Find where the given text appears and provide that cell's center as (x, y) coordinate. 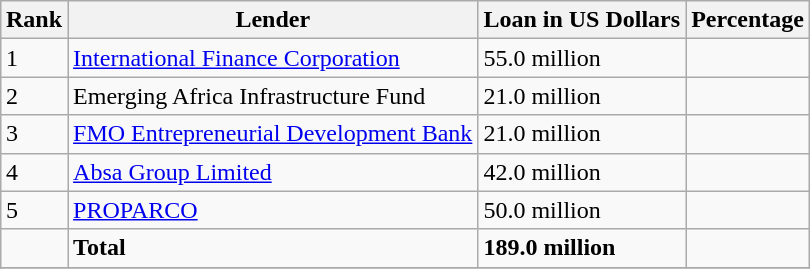
Total (273, 248)
Percentage (748, 20)
PROPARCO (273, 210)
Emerging Africa Infrastructure Fund (273, 96)
50.0 million (582, 210)
Absa Group Limited (273, 172)
3 (34, 134)
FMO Entrepreneurial Development Bank (273, 134)
4 (34, 172)
42.0 million (582, 172)
International Finance Corporation (273, 58)
189.0 million (582, 248)
Lender (273, 20)
2 (34, 96)
1 (34, 58)
5 (34, 210)
Rank (34, 20)
Loan in US Dollars (582, 20)
55.0 million (582, 58)
